Scan for the cell matching the given text and deliver its [X, Y] coordinate at center. 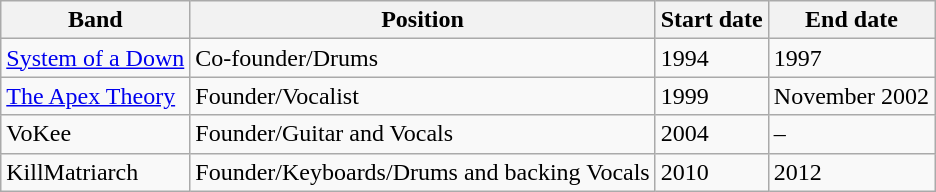
End date [851, 20]
1994 [712, 58]
November 2002 [851, 96]
System of a Down [96, 58]
Founder/Vocalist [422, 96]
VoKee [96, 134]
Position [422, 20]
Co-founder/Drums [422, 58]
– [851, 134]
KillMatriarch [96, 172]
1999 [712, 96]
The Apex Theory [96, 96]
Start date [712, 20]
1997 [851, 58]
2012 [851, 172]
Founder/Guitar and Vocals [422, 134]
2010 [712, 172]
Band [96, 20]
2004 [712, 134]
Founder/Keyboards/Drums and backing Vocals [422, 172]
